Capture the cell that displays the provided text and extract its (x, y) central coordinate. 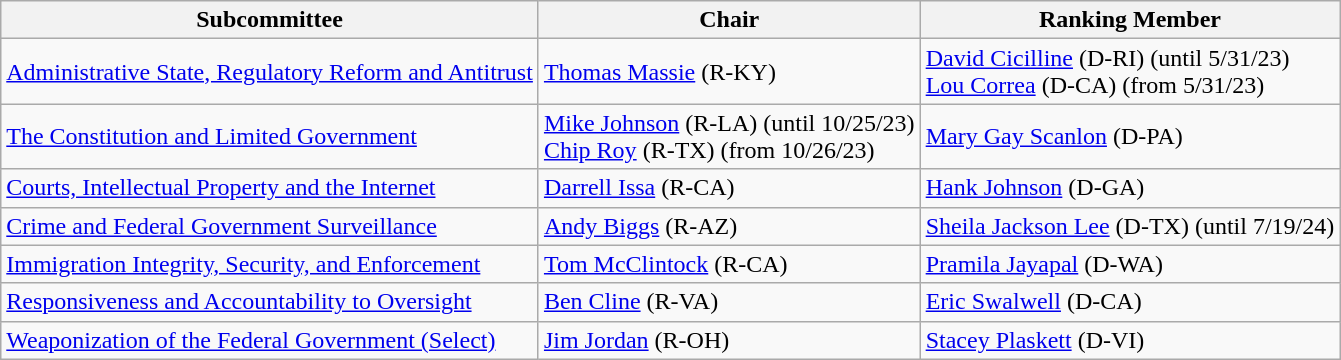
Darrell Issa (R-CA) (729, 188)
Stacey Plaskett (D-VI) (1130, 340)
Andy Biggs (R-AZ) (729, 226)
Hank Johnson (D-GA) (1130, 188)
Jim Jordan (R-OH) (729, 340)
Weaponization of the Federal Government (Select) (270, 340)
Subcommittee (270, 20)
Immigration Integrity, Security, and Enforcement (270, 264)
Mike Johnson (R-LA) (until 10/25/23)Chip Roy (R-TX) (from 10/26/23) (729, 136)
Chair (729, 20)
Courts, Intellectual Property and the Internet (270, 188)
Thomas Massie (R-KY) (729, 72)
Eric Swalwell (D-CA) (1130, 302)
Sheila Jackson Lee (D-TX) (until 7/19/24) (1130, 226)
Crime and Federal Government Surveillance (270, 226)
David Cicilline (D-RI) (until 5/31/23)Lou Correa (D-CA) (from 5/31/23) (1130, 72)
Tom McClintock (R-CA) (729, 264)
Ben Cline (R-VA) (729, 302)
Responsiveness and Accountability to Oversight (270, 302)
Mary Gay Scanlon (D-PA) (1130, 136)
Ranking Member (1130, 20)
Administrative State, Regulatory Reform and Antitrust (270, 72)
The Constitution and Limited Government (270, 136)
Pramila Jayapal (D-WA) (1130, 264)
